For the text-containing cell, return its midpoint in (x, y) coordinate format. 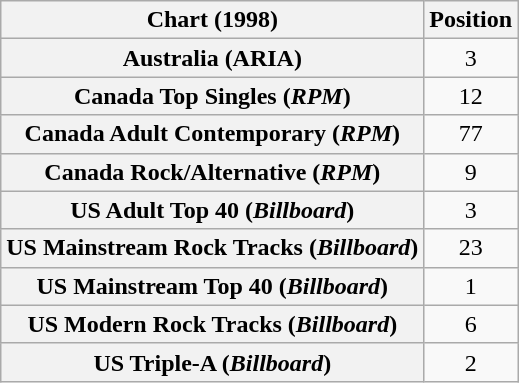
US Mainstream Top 40 (Billboard) (212, 286)
2 (471, 362)
US Modern Rock Tracks (Billboard) (212, 324)
US Triple-A (Billboard) (212, 362)
Australia (ARIA) (212, 58)
6 (471, 324)
77 (471, 134)
US Adult Top 40 (Billboard) (212, 210)
Canada Top Singles (RPM) (212, 96)
Canada Rock/Alternative (RPM) (212, 172)
23 (471, 248)
12 (471, 96)
Position (471, 20)
Chart (1998) (212, 20)
1 (471, 286)
Canada Adult Contemporary (RPM) (212, 134)
US Mainstream Rock Tracks (Billboard) (212, 248)
9 (471, 172)
